Return (X, Y) of the center of cell containing provided text 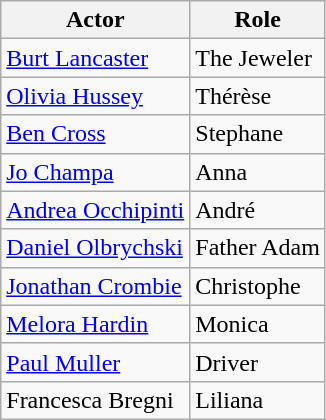
Thérèse (258, 96)
Paul Muller (96, 362)
Andrea Occhipinti (96, 210)
Daniel Olbrychski (96, 248)
Jonathan Crombie (96, 286)
Actor (96, 20)
Liliana (258, 400)
Monica (258, 324)
Christophe (258, 286)
The Jeweler (258, 58)
Melora Hardin (96, 324)
Ben Cross (96, 134)
Stephane (258, 134)
André (258, 210)
Francesca Bregni (96, 400)
Anna (258, 172)
Jo Champa (96, 172)
Father Adam (258, 248)
Burt Lancaster (96, 58)
Role (258, 20)
Driver (258, 362)
Olivia Hussey (96, 96)
